Pinpoint the cell where the given text exists, returning its (x, y) midpoint coordinate. 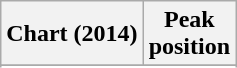
Chart (2014) (72, 34)
Peak position (189, 34)
